Identify which cell holds the provided text, then report its [X, Y] central coordinate. 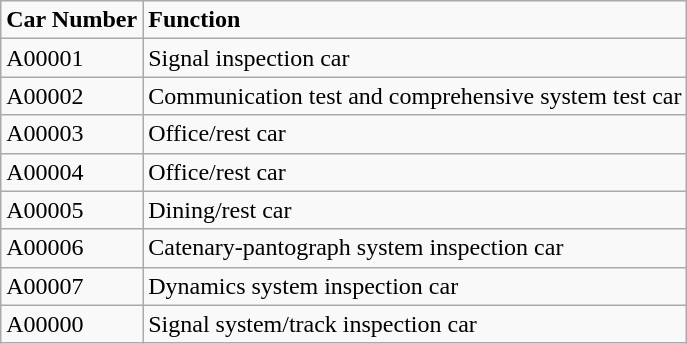
Dining/rest car [415, 210]
Signal system/track inspection car [415, 324]
Function [415, 20]
A00005 [72, 210]
A00007 [72, 286]
A00006 [72, 248]
Car Number [72, 20]
A00001 [72, 58]
Dynamics system inspection car [415, 286]
A00000 [72, 324]
A00003 [72, 134]
Communication test and comprehensive system test car [415, 96]
Catenary-pantograph system inspection car [415, 248]
Signal inspection car [415, 58]
A00002 [72, 96]
A00004 [72, 172]
